Identify which cell holds the provided text, then report its [x, y] central coordinate. 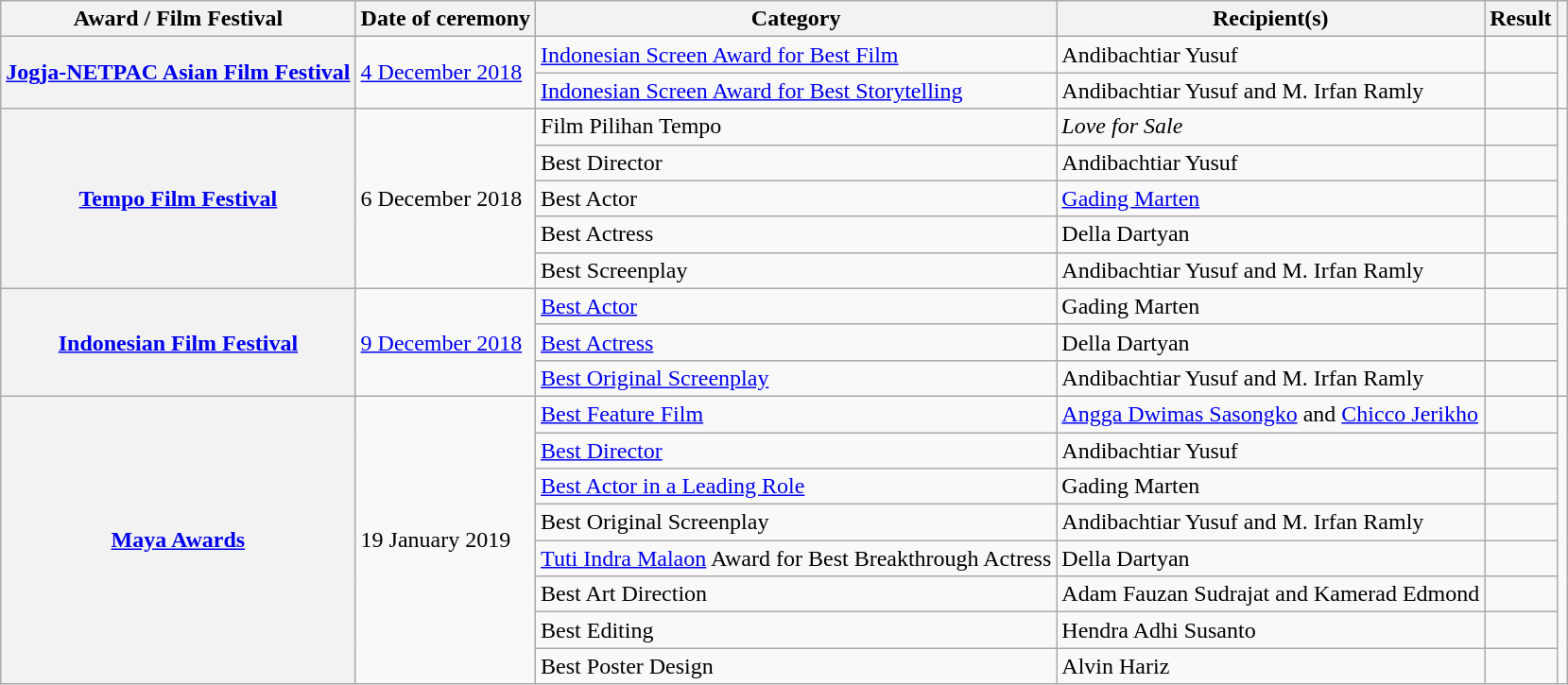
Indonesian Screen Award for Best Film [796, 55]
Indonesian Film Festival [178, 342]
Indonesian Screen Award for Best Storytelling [796, 91]
Alvin Hariz [1270, 666]
Jogja-NETPAC Asian Film Festival [178, 73]
Best Actor in a Leading Role [796, 487]
Tuti Indra Malaon Award for Best Breakthrough Actress [796, 558]
Date of ceremony [446, 19]
Result [1521, 19]
6 December 2018 [446, 198]
Best Feature Film [796, 414]
Category [796, 19]
Love for Sale [1270, 127]
Recipient(s) [1270, 19]
Film Pilihan Tempo [796, 127]
Best Poster Design [796, 666]
Tempo Film Festival [178, 198]
Maya Awards [178, 539]
Best Editing [796, 630]
19 January 2019 [446, 539]
Hendra Adhi Susanto [1270, 630]
Award / Film Festival [178, 19]
9 December 2018 [446, 342]
4 December 2018 [446, 73]
Best Screenplay [796, 270]
Adam Fauzan Sudrajat and Kamerad Edmond [1270, 594]
Best Art Direction [796, 594]
Angga Dwimas Sasongko and Chicco Jerikho [1270, 414]
